From the cell containing the given text, extract its center point as [x, y] coordinate. 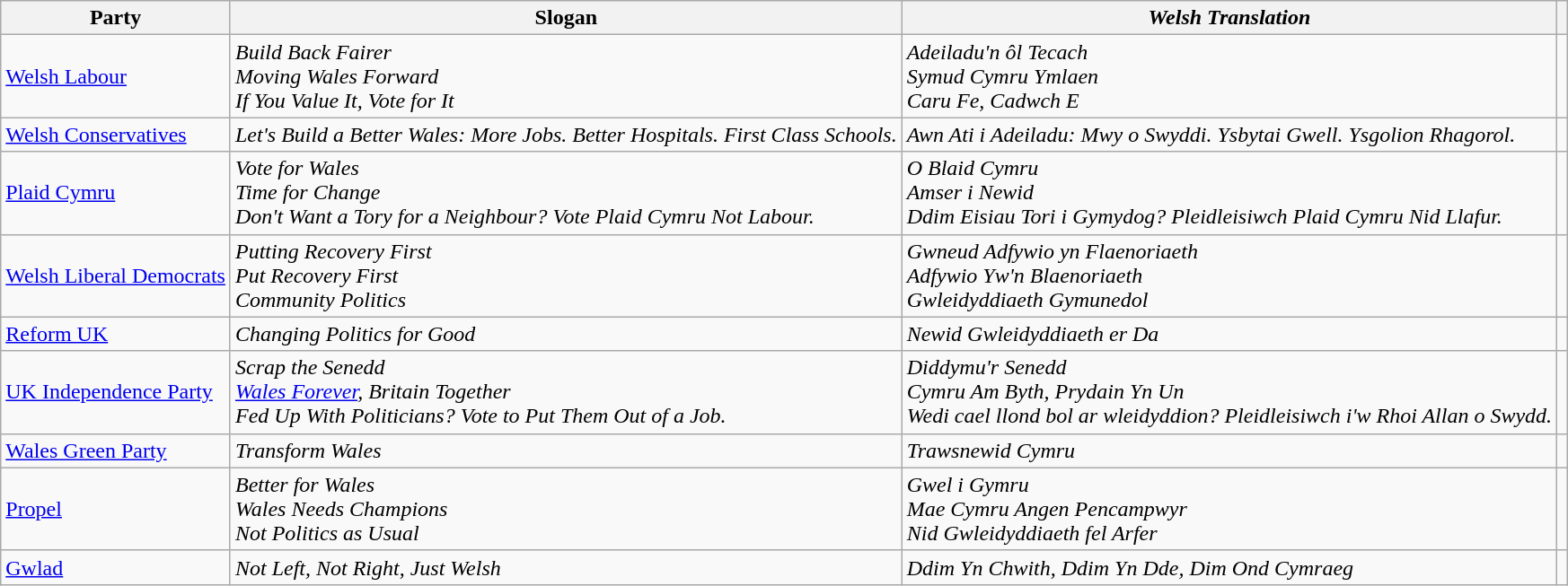
Gwlad [116, 567]
Vote for WalesTime for ChangeDon't Want a Tory for a Neighbour? Vote Plaid Cymru Not Labour. [566, 193]
Better for WalesWales Needs ChampionsNot Politics as Usual [566, 509]
Transform Wales [566, 450]
Slogan [566, 18]
UK Independence Party [116, 392]
Scrap the SeneddWales Forever, Britain TogetherFed Up With Politicians? Vote to Put Them Out of a Job. [566, 392]
Welsh Labour [116, 76]
Gwel i GymruMae Cymru Angen PencampwyrNid Gwleidyddiaeth fel Arfer [1229, 509]
Trawsnewid Cymru [1229, 450]
Gwneud Adfywio yn FlaenoriaethAdfywio Yw'n BlaenoriaethGwleidyddiaeth Gymunedol [1229, 276]
Putting Recovery FirstPut Recovery FirstCommunity Politics [566, 276]
Not Left, Not Right, Just Welsh [566, 567]
Ddim Yn Chwith, Ddim Yn Dde, Dim Ond Cymraeg [1229, 567]
Reform UK [116, 334]
Newid Gwleidyddiaeth er Da [1229, 334]
Party [116, 18]
Propel [116, 509]
Adeiladu'n ôl TecachSymud Cymru YmlaenCaru Fe, Cadwch E [1229, 76]
Welsh Translation [1229, 18]
Changing Politics for Good [566, 334]
Wales Green Party [116, 450]
Welsh Conservatives [116, 135]
Diddymu'r SeneddCymru Am Byth, Prydain Yn UnWedi cael llond bol ar wleidyddion? Pleidleisiwch i'w Rhoi Allan o Swydd. [1229, 392]
Build Back FairerMoving Wales ForwardIf You Value It, Vote for It [566, 76]
Awn Ati i Adeiladu: Mwy o Swyddi. Ysbytai Gwell. Ysgolion Rhagorol. [1229, 135]
Plaid Cymru [116, 193]
O Blaid CymruAmser i NewidDdim Eisiau Tori i Gymydog? Pleidleisiwch Plaid Cymru Nid Llafur. [1229, 193]
Let's Build a Better Wales: More Jobs. Better Hospitals. First Class Schools. [566, 135]
Welsh Liberal Democrats [116, 276]
